Pinpoint the cell where the given text exists, returning its [X, Y] midpoint coordinate. 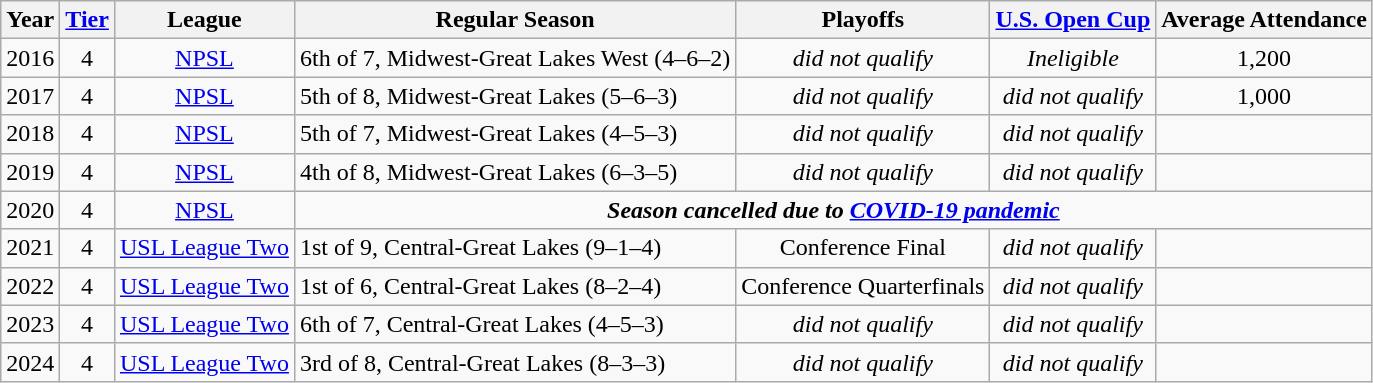
Conference Final [863, 248]
2016 [30, 58]
2021 [30, 248]
1st of 9, Central-Great Lakes (9–1–4) [514, 248]
Playoffs [863, 20]
2017 [30, 96]
1,000 [1264, 96]
2023 [30, 324]
League [204, 20]
5th of 7, Midwest-Great Lakes (4–5–3) [514, 134]
Regular Season [514, 20]
4th of 8, Midwest-Great Lakes (6–3–5) [514, 172]
2018 [30, 134]
3rd of 8, Central-Great Lakes (8–3–3) [514, 362]
2022 [30, 286]
Tier [88, 20]
6th of 7, Midwest-Great Lakes West (4–6–2) [514, 58]
Conference Quarterfinals [863, 286]
1,200 [1264, 58]
2024 [30, 362]
1st of 6, Central-Great Lakes (8–2–4) [514, 286]
Year [30, 20]
6th of 7, Central-Great Lakes (4–5–3) [514, 324]
Season cancelled due to COVID-19 pandemic [833, 210]
2019 [30, 172]
U.S. Open Cup [1073, 20]
2020 [30, 210]
Ineligible [1073, 58]
Average Attendance [1264, 20]
5th of 8, Midwest-Great Lakes (5–6–3) [514, 96]
